Find where the given text appears and provide that cell's center as [X, Y] coordinate. 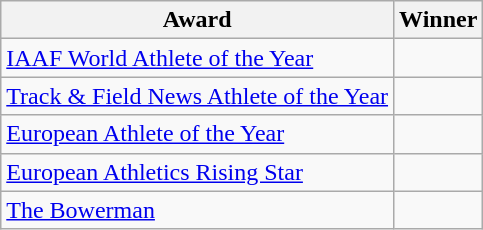
Winner [438, 20]
IAAF World Athlete of the Year [198, 58]
Award [198, 20]
The Bowerman [198, 210]
European Athlete of the Year [198, 134]
European Athletics Rising Star [198, 172]
Track & Field News Athlete of the Year [198, 96]
